Scan for the cell matching the given text and deliver its (x, y) coordinate at center. 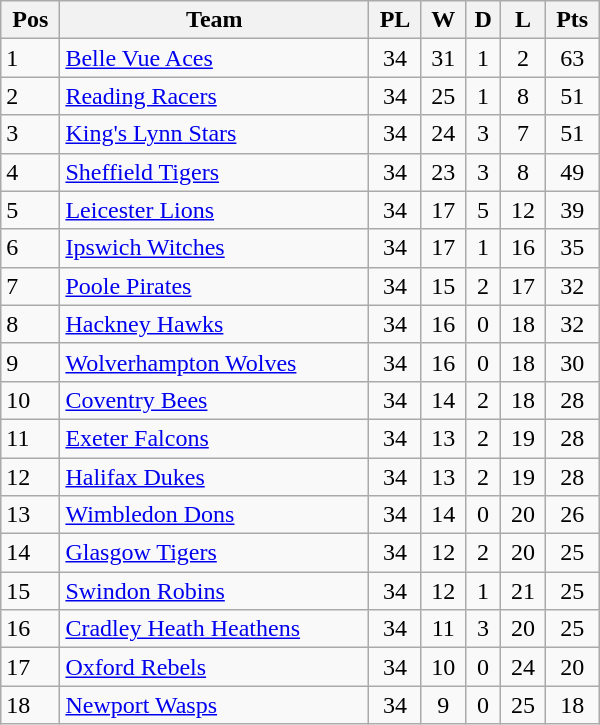
PL (395, 20)
6 (30, 248)
Wimbledon Dons (214, 515)
49 (572, 172)
D (483, 20)
Newport Wasps (214, 705)
Wolverhampton Wolves (214, 362)
23 (443, 172)
L (523, 20)
Poole Pirates (214, 286)
Leicester Lions (214, 210)
Pos (30, 20)
63 (572, 58)
Hackney Hawks (214, 324)
Pts (572, 20)
Coventry Bees (214, 400)
35 (572, 248)
Belle Vue Aces (214, 58)
Reading Racers (214, 96)
4 (30, 172)
King's Lynn Stars (214, 134)
Cradley Heath Heathens (214, 629)
26 (572, 515)
39 (572, 210)
21 (523, 591)
Ipswich Witches (214, 248)
Oxford Rebels (214, 667)
Sheffield Tigers (214, 172)
W (443, 20)
31 (443, 58)
Team (214, 20)
Exeter Falcons (214, 438)
Glasgow Tigers (214, 553)
Swindon Robins (214, 591)
Halifax Dukes (214, 477)
30 (572, 362)
